Detect which cell encompasses the target text, then output its (X, Y) center coordinate. 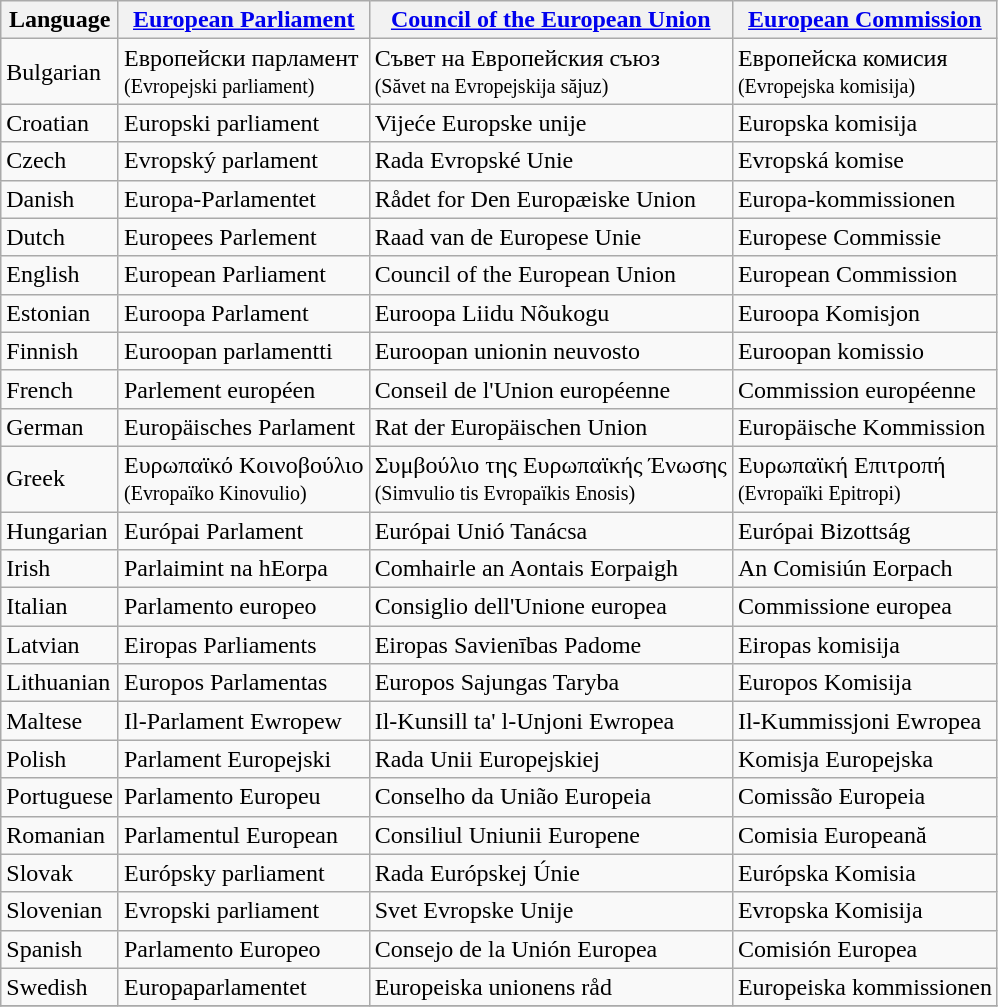
Euroopa Liidu Nõukogu (550, 313)
Romanian (60, 835)
Comisión Europea (864, 949)
Commissione europea (864, 607)
Comisia Europeană (864, 835)
Rådet for Den Europæiske Union (550, 199)
German (60, 427)
Euroopan komissio (864, 351)
Parlament Europejski (244, 759)
Finnish (60, 351)
Европейски парламент(Evropejski parliament) (244, 72)
Maltese (60, 721)
Parlaimint na hEorpa (244, 569)
Eiropas komisija (864, 645)
Συμβούλιο της Ευρωπαϊκής Ένωσης(Simvulio tis Evropaïkis Enosis) (550, 478)
Svet Evropske Unije (550, 911)
Commission européenne (864, 389)
Europos Parlamentas (244, 683)
Evropska Komisija (864, 911)
Comhairle an Aontais Eorpaigh (550, 569)
Parlamentul European (244, 835)
Parlement européen (244, 389)
Европейска комисия(Evropejska komisija) (864, 72)
Spanish (60, 949)
Europees Parlement (244, 237)
Ευρωπαϊκή Επιτροπή(Evropaïki Epitropi) (864, 478)
Parlamento Europeo (244, 949)
Il-Kunsill ta' l-Unjoni Ewropea (550, 721)
Euroopan unionin neuvosto (550, 351)
Európai Bizottság (864, 531)
Slovenian (60, 911)
Evropski parliament (244, 911)
Euroopan parlamentti (244, 351)
Italian (60, 607)
Danish (60, 199)
Il-Parlament Ewropew (244, 721)
Parlamento europeo (244, 607)
Dutch (60, 237)
Comissão Europeia (864, 797)
Europos Sajungas Taryba (550, 683)
Conseil de l'Union européenne (550, 389)
Portuguese (60, 797)
Euroopa Komisjon (864, 313)
Evropská komise (864, 161)
Komisja Europejska (864, 759)
Il-Kummissjoni Ewropea (864, 721)
Consiliul Uniunii Europene (550, 835)
Europa-kommissionen (864, 199)
Latvian (60, 645)
French (60, 389)
Consiglio dell'Unione europea (550, 607)
Európai Parlament (244, 531)
Vijeće Europske unije (550, 123)
Europaparlamentet (244, 987)
Europski parliament (244, 123)
Rada Evropské Unie (550, 161)
Greek (60, 478)
Hungarian (60, 531)
Consejo de la Unión Europea (550, 949)
Europeiska unionens råd (550, 987)
Europäisches Parlament (244, 427)
Evropský parlament (244, 161)
Ευρωπαϊκό Κοινοβούλιο(Evropaïko Kinovulio) (244, 478)
Europese Commissie (864, 237)
Rada Európskej Únie (550, 873)
Lithuanian (60, 683)
Croatian (60, 123)
Európsky parliament (244, 873)
Language (60, 20)
Europos Komisija (864, 683)
An Comisiún Eorpach (864, 569)
Europäische Kommission (864, 427)
Bulgarian (60, 72)
Europeiska kommissionen (864, 987)
Eiropas Parliaments (244, 645)
Raad van de Europese Unie (550, 237)
English (60, 275)
Európska Komisia (864, 873)
Polish (60, 759)
Rada Unii Europejskiej (550, 759)
Eiropas Savienības Padome (550, 645)
Euroopa Parlament (244, 313)
Irish (60, 569)
Europa-Parlamentet (244, 199)
Съвет на Европейския съюз(Săvet na Evropejskija săjuz) (550, 72)
Slovak (60, 873)
Estonian (60, 313)
Európai Unió Tanácsa (550, 531)
Czech (60, 161)
Rat der Europäischen Union (550, 427)
Conselho da União Europeia (550, 797)
Europska komisija (864, 123)
Swedish (60, 987)
Parlamento Europeu (244, 797)
